Detect which cell encompasses the target text, then output its (x, y) center coordinate. 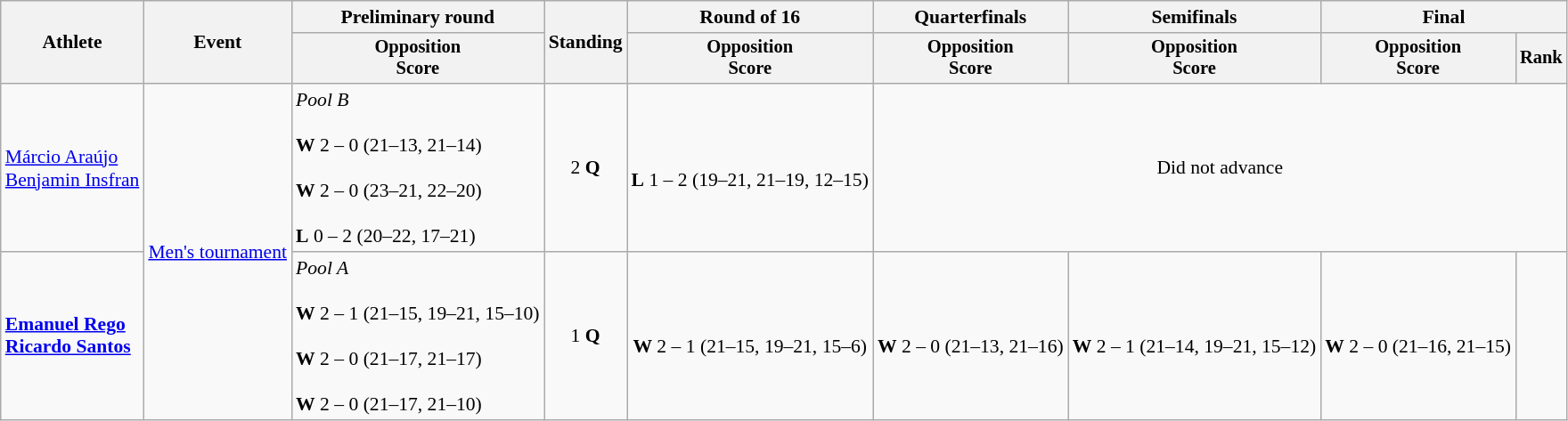
L 1 – 2 (19–21, 21–19, 12–15) (750, 167)
Quarterfinals (971, 17)
Preliminary round (418, 17)
W 2 – 0 (21–16, 21–15) (1418, 336)
1 Q (586, 336)
Standing (586, 43)
2 Q (586, 167)
Pool AW 2 – 1 (21–15, 19–21, 15–10)W 2 – 0 (21–17, 21–17)W 2 – 0 (21–17, 21–10) (418, 336)
W 2 – 0 (21–13, 21–16) (971, 336)
Athlete (73, 43)
Did not advance (1221, 167)
Men's tournament (217, 251)
Event (217, 43)
Emanuel Rego Ricardo Santos (73, 336)
Rank (1541, 59)
W 2 – 1 (21–15, 19–21, 15–6) (750, 336)
Final (1443, 17)
W 2 – 1 (21–14, 19–21, 15–12) (1195, 336)
Pool BW 2 – 0 (21–13, 21–14)W 2 – 0 (23–21, 22–20)L 0 – 2 (20–22, 17–21) (418, 167)
Semifinals (1195, 17)
Márcio Araújo Benjamin Insfran (73, 167)
Round of 16 (750, 17)
